Search for the cell housing the specified text and yield its (X, Y) center coordinate. 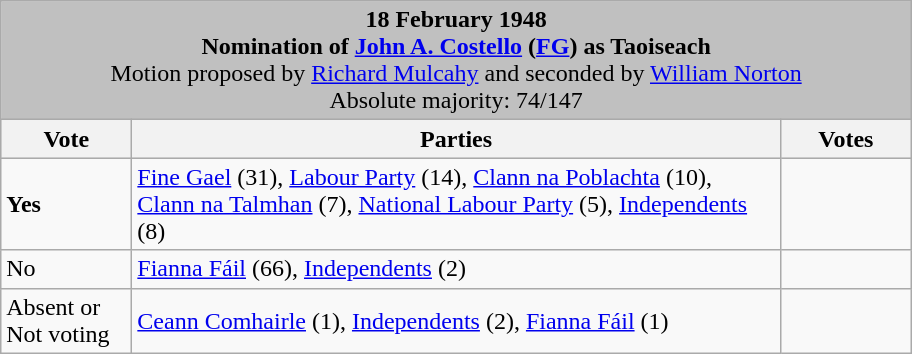
Yes (66, 204)
Fine Gael (31), Labour Party (14), Clann na Poblachta (10), Clann na Talmhan (7), National Labour Party (5), Independents (8) (456, 204)
Absent orNot voting (66, 320)
Votes (846, 139)
Vote (66, 139)
Fianna Fáil (66), Independents (2) (456, 269)
Ceann Comhairle (1), Independents (2), Fianna Fáil (1) (456, 320)
Parties (456, 139)
No (66, 269)
